Identify which cell holds the provided text, then report its [x, y] central coordinate. 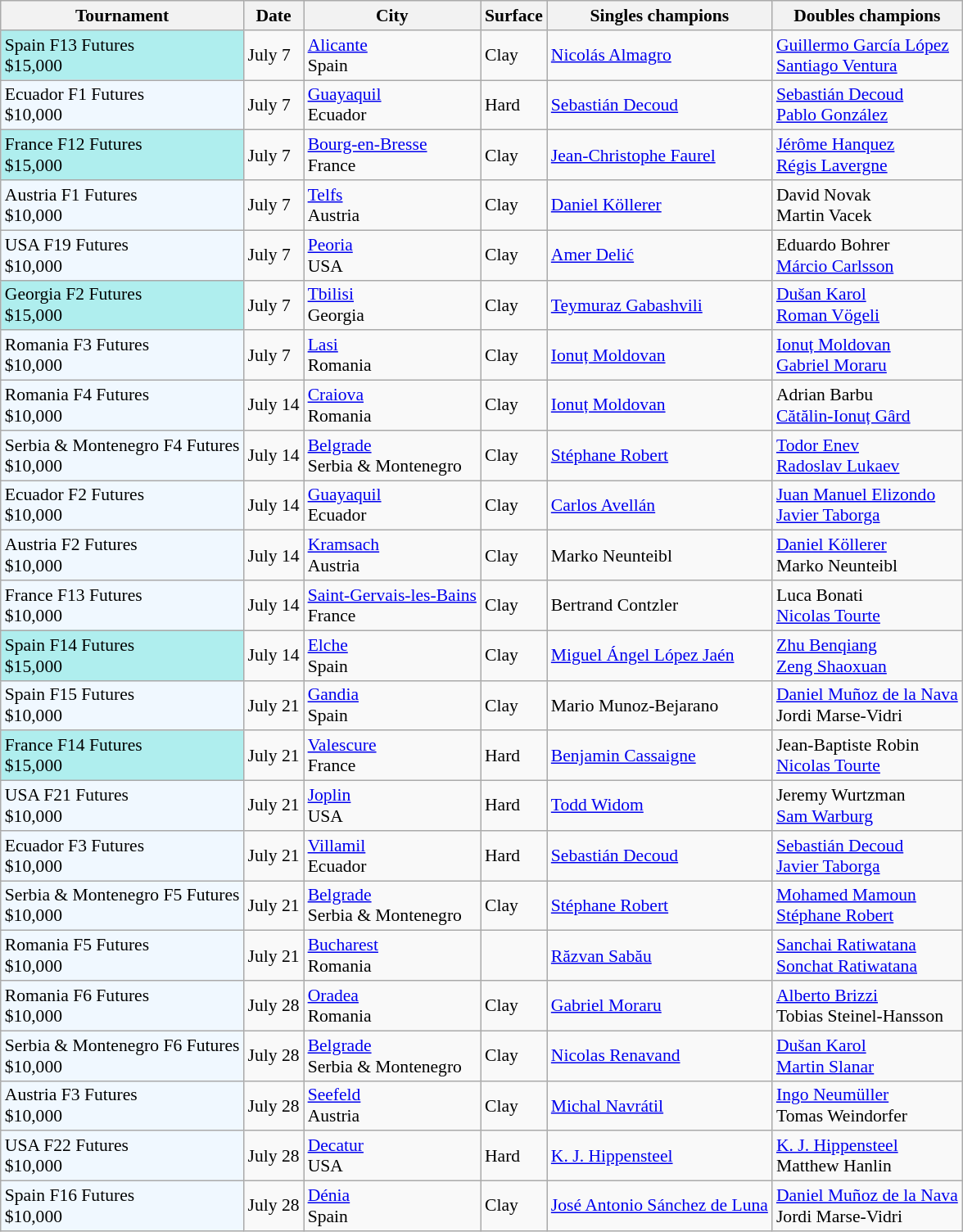
Juan Manuel Elizondo Javier Taborga [867, 506]
Eduardo Bohrer Márcio Carlsson [867, 255]
Amer Delić [660, 255]
Todd Widom [660, 806]
Daniel Köllerer [660, 205]
Singles champions [660, 16]
Todor Enev Radoslav Lukaev [867, 455]
Mohamed Mamoun Stéphane Robert [867, 905]
Nicolas Renavand [660, 1056]
Nicolás Almagro [660, 56]
Serbia & Montenegro F6 Futures$10,000 [123, 1056]
Spain F14 Futures$15,000 [123, 655]
Ionuț Moldovan Gabriel Moraru [867, 355]
Michal Navrátil [660, 1105]
Luca Bonati Nicolas Tourte [867, 606]
Romania F6 Futures$10,000 [123, 1005]
City [392, 16]
Spain F16 Futures$10,000 [123, 1207]
Sebastián Decoud Pablo González [867, 105]
Tournament [123, 16]
DecaturUSA [392, 1156]
Doubles champions [867, 16]
Serbia & Montenegro F4 Futures$10,000 [123, 455]
Mario Munoz-Bejarano [660, 706]
USA F19 Futures$10,000 [123, 255]
David Novak Martin Vacek [867, 205]
Austria F1 Futures$10,000 [123, 205]
Sanchai Ratiwatana Sonchat Ratiwatana [867, 956]
Dušan Karol Martin Slanar [867, 1056]
Adrian Barbu Cătălin-Ionuț Gârd [867, 406]
VillamilEcuador [392, 856]
Jérôme Hanquez Régis Lavergne [867, 156]
AlicanteSpain [392, 56]
Daniel Köllerer Marko Neunteibl [867, 555]
France F13 Futures$10,000 [123, 606]
Alberto Brizzi Tobias Steinel-Hansson [867, 1005]
Bertrand Contzler [660, 606]
Benjamin Cassaigne [660, 756]
Ingo Neumüller Tomas Weindorfer [867, 1105]
Austria F2 Futures$10,000 [123, 555]
Zhu Benqiang Zeng Shaoxuan [867, 655]
Carlos Avellán [660, 506]
José Antonio Sánchez de Luna [660, 1207]
OradeaRomania [392, 1005]
Jean-Baptiste Robin Nicolas Tourte [867, 756]
SeefeldAustria [392, 1105]
Ecuador F1 Futures$10,000 [123, 105]
USA F21 Futures$10,000 [123, 806]
Date [274, 16]
ValescureFrance [392, 756]
PeoriaUSA [392, 255]
Saint-Gervais-les-BainsFrance [392, 606]
Ecuador F2 Futures$10,000 [123, 506]
CraiovaRomania [392, 406]
Guillermo García López Santiago Ventura [867, 56]
Marko Neunteibl [660, 555]
TbilisiGeorgia [392, 305]
Austria F3 Futures$10,000 [123, 1105]
France F14 Futures$15,000 [123, 756]
Dušan Karol Roman Vögeli [867, 305]
ElcheSpain [392, 655]
Bourg-en-BresseFrance [392, 156]
Teymuraz Gabashvili [660, 305]
DéniaSpain [392, 1207]
Miguel Ángel López Jaén [660, 655]
K. J. Hippensteel Matthew Hanlin [867, 1156]
Ecuador F3 Futures$10,000 [123, 856]
Georgia F2 Futures$15,000 [123, 305]
K. J. Hippensteel [660, 1156]
JoplinUSA [392, 806]
Surface [514, 16]
Gabriel Moraru [660, 1005]
Răzvan Sabău [660, 956]
Romania F4 Futures$10,000 [123, 406]
TelfsAustria [392, 205]
Jeremy Wurtzman Sam Warburg [867, 806]
Jean-Christophe Faurel [660, 156]
France F12 Futures$15,000 [123, 156]
USA F22 Futures$10,000 [123, 1156]
Spain F13 Futures$15,000 [123, 56]
Serbia & Montenegro F5 Futures$10,000 [123, 905]
Spain F15 Futures$10,000 [123, 706]
Romania F5 Futures$10,000 [123, 956]
LasiRomania [392, 355]
BucharestRomania [392, 956]
GandiaSpain [392, 706]
Sebastián Decoud Javier Taborga [867, 856]
KramsachAustria [392, 555]
Romania F3 Futures$10,000 [123, 355]
